For the text-containing cell, return its midpoint in [X, Y] coordinate format. 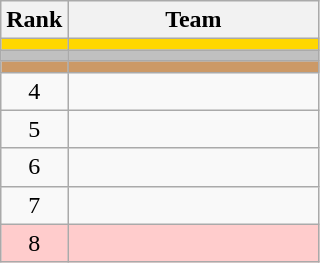
Team [194, 20]
6 [34, 167]
Rank [34, 20]
5 [34, 129]
8 [34, 243]
7 [34, 205]
4 [34, 91]
